Search for the cell housing the specified text and yield its [X, Y] center coordinate. 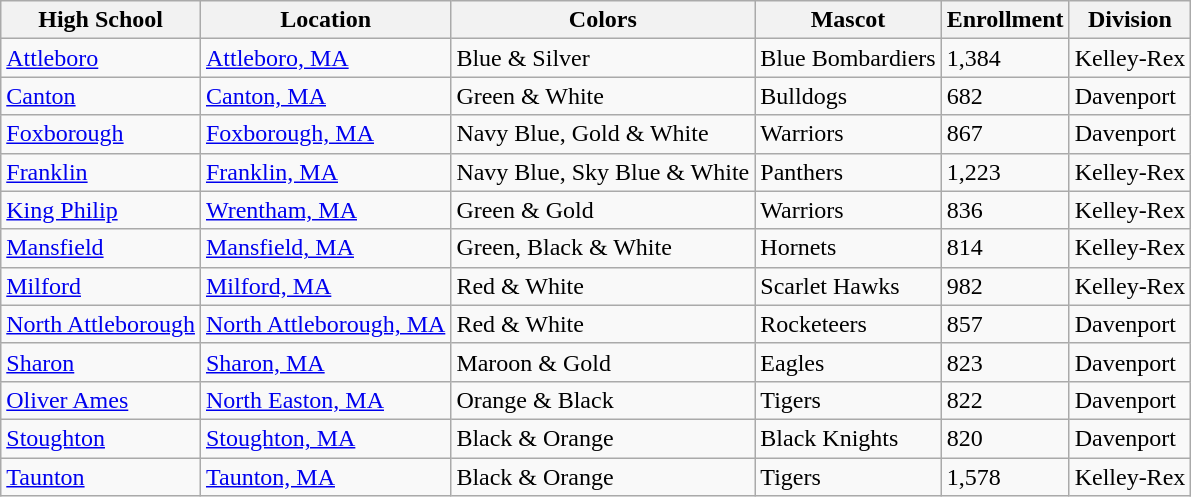
High School [101, 20]
Attleboro, MA [325, 58]
Franklin [101, 172]
Colors [603, 20]
Orange & Black [603, 400]
Eagles [848, 362]
Taunton, MA [325, 477]
Foxborough [101, 134]
823 [1005, 362]
Milford, MA [325, 286]
Canton [101, 96]
1,578 [1005, 477]
Maroon & Gold [603, 362]
Mascot [848, 20]
Enrollment [1005, 20]
King Philip [101, 210]
Attleboro [101, 58]
Mansfield [101, 248]
Stoughton [101, 438]
814 [1005, 248]
Wrentham, MA [325, 210]
Taunton [101, 477]
Panthers [848, 172]
Sharon [101, 362]
820 [1005, 438]
Milford [101, 286]
857 [1005, 324]
1,223 [1005, 172]
Green & Gold [603, 210]
Stoughton, MA [325, 438]
Location [325, 20]
836 [1005, 210]
682 [1005, 96]
Blue & Silver [603, 58]
Hornets [848, 248]
Division [1130, 20]
Mansfield, MA [325, 248]
Black Knights [848, 438]
867 [1005, 134]
Navy Blue, Gold & White [603, 134]
Foxborough, MA [325, 134]
Navy Blue, Sky Blue & White [603, 172]
North Attleborough, MA [325, 324]
Scarlet Hawks [848, 286]
Oliver Ames [101, 400]
822 [1005, 400]
Green & White [603, 96]
Franklin, MA [325, 172]
982 [1005, 286]
North Attleborough [101, 324]
1,384 [1005, 58]
Bulldogs [848, 96]
Rocketeers [848, 324]
Sharon, MA [325, 362]
Blue Bombardiers [848, 58]
North Easton, MA [325, 400]
Canton, MA [325, 96]
Green, Black & White [603, 248]
